Provide the [x, y] coordinate of the cell's center where the given text is located.  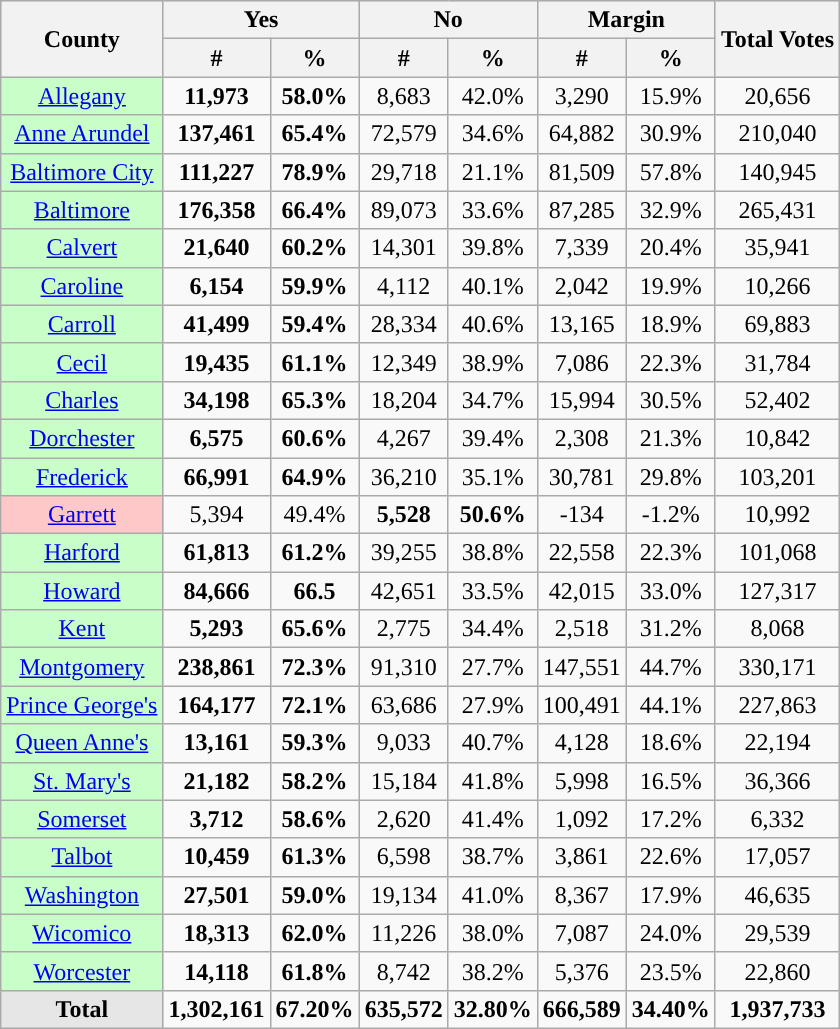
3,712 [216, 819]
18,204 [404, 400]
65.3% [314, 400]
3,290 [582, 96]
60.6% [314, 438]
20,656 [777, 96]
100,491 [582, 705]
59.0% [314, 895]
50.6% [492, 515]
44.7% [670, 667]
-134 [582, 515]
29.8% [670, 477]
33.6% [492, 210]
1,937,733 [777, 1009]
17,057 [777, 857]
1,092 [582, 819]
42,651 [404, 591]
Montgomery [82, 667]
15,994 [582, 400]
8,742 [404, 971]
127,317 [777, 591]
265,431 [777, 210]
Wicomico [82, 933]
58.6% [314, 819]
St. Mary's [82, 781]
1,302,161 [216, 1009]
5,528 [404, 515]
No [448, 20]
5,376 [582, 971]
72,579 [404, 134]
38.7% [492, 857]
19,134 [404, 895]
Worcester [82, 971]
21.1% [492, 172]
Queen Anne's [82, 743]
36,210 [404, 477]
4,267 [404, 438]
330,171 [777, 667]
111,227 [216, 172]
34,198 [216, 400]
34.6% [492, 134]
14,118 [216, 971]
59.9% [314, 286]
Total Votes [777, 39]
8,683 [404, 96]
33.0% [670, 591]
Margin [626, 20]
2,308 [582, 438]
22,558 [582, 553]
32.80% [492, 1009]
41.0% [492, 895]
18,313 [216, 933]
8,068 [777, 629]
137,461 [216, 134]
County [82, 39]
7,339 [582, 248]
19,435 [216, 362]
40.7% [492, 743]
30.5% [670, 400]
Charles [82, 400]
21.3% [670, 438]
7,087 [582, 933]
36,366 [777, 781]
31,784 [777, 362]
24.0% [670, 933]
61.1% [314, 362]
164,177 [216, 705]
140,945 [777, 172]
Total [82, 1009]
21,640 [216, 248]
Dorchester [82, 438]
Baltimore City [82, 172]
38.8% [492, 553]
22,860 [777, 971]
59.4% [314, 324]
78.9% [314, 172]
38.9% [492, 362]
15.9% [670, 96]
16.5% [670, 781]
18.9% [670, 324]
29,718 [404, 172]
18.6% [670, 743]
31.2% [670, 629]
2,775 [404, 629]
10,459 [216, 857]
101,068 [777, 553]
-1.2% [670, 515]
Howard [82, 591]
147,551 [582, 667]
Caroline [82, 286]
12,349 [404, 362]
Kent [82, 629]
65.4% [314, 134]
4,112 [404, 286]
Washington [82, 895]
227,863 [777, 705]
5,998 [582, 781]
2,042 [582, 286]
32.9% [670, 210]
61.8% [314, 971]
5,394 [216, 515]
7,086 [582, 362]
61.3% [314, 857]
66,991 [216, 477]
Allegany [82, 96]
38.0% [492, 933]
6,154 [216, 286]
9,033 [404, 743]
10,992 [777, 515]
69,883 [777, 324]
17.2% [670, 819]
58.0% [314, 96]
Carroll [82, 324]
63,686 [404, 705]
5,293 [216, 629]
11,973 [216, 96]
39.4% [492, 438]
Anne Arundel [82, 134]
42.0% [492, 96]
40.6% [492, 324]
81,509 [582, 172]
66.5 [314, 591]
635,572 [404, 1009]
666,589 [582, 1009]
33.5% [492, 591]
65.6% [314, 629]
Garrett [82, 515]
72.1% [314, 705]
64.9% [314, 477]
84,666 [216, 591]
6,575 [216, 438]
41.8% [492, 781]
35,941 [777, 248]
59.3% [314, 743]
14,301 [404, 248]
13,165 [582, 324]
38.2% [492, 971]
11,226 [404, 933]
6,598 [404, 857]
Baltimore [82, 210]
30,781 [582, 477]
91,310 [404, 667]
57.8% [670, 172]
Cecil [82, 362]
30.9% [670, 134]
60.2% [314, 248]
34.40% [670, 1009]
17.9% [670, 895]
62.0% [314, 933]
61,813 [216, 553]
64,882 [582, 134]
39,255 [404, 553]
13,161 [216, 743]
44.1% [670, 705]
89,073 [404, 210]
46,635 [777, 895]
61.2% [314, 553]
2,518 [582, 629]
20.4% [670, 248]
72.3% [314, 667]
238,861 [216, 667]
22.6% [670, 857]
34.7% [492, 400]
Talbot [82, 857]
19.9% [670, 286]
34.4% [492, 629]
6,332 [777, 819]
Frederick [82, 477]
40.1% [492, 286]
22,194 [777, 743]
49.4% [314, 515]
23.5% [670, 971]
27.9% [492, 705]
28,334 [404, 324]
15,184 [404, 781]
176,358 [216, 210]
35.1% [492, 477]
10,266 [777, 286]
67.20% [314, 1009]
27.7% [492, 667]
Yes [261, 20]
Somerset [82, 819]
3,861 [582, 857]
Calvert [82, 248]
52,402 [777, 400]
10,842 [777, 438]
58.2% [314, 781]
Harford [82, 553]
39.8% [492, 248]
21,182 [216, 781]
8,367 [582, 895]
210,040 [777, 134]
Prince George's [82, 705]
42,015 [582, 591]
87,285 [582, 210]
27,501 [216, 895]
41,499 [216, 324]
29,539 [777, 933]
4,128 [582, 743]
103,201 [777, 477]
66.4% [314, 210]
2,620 [404, 819]
41.4% [492, 819]
